Output the [x, y] coordinate of the center of the cell containing the given text.  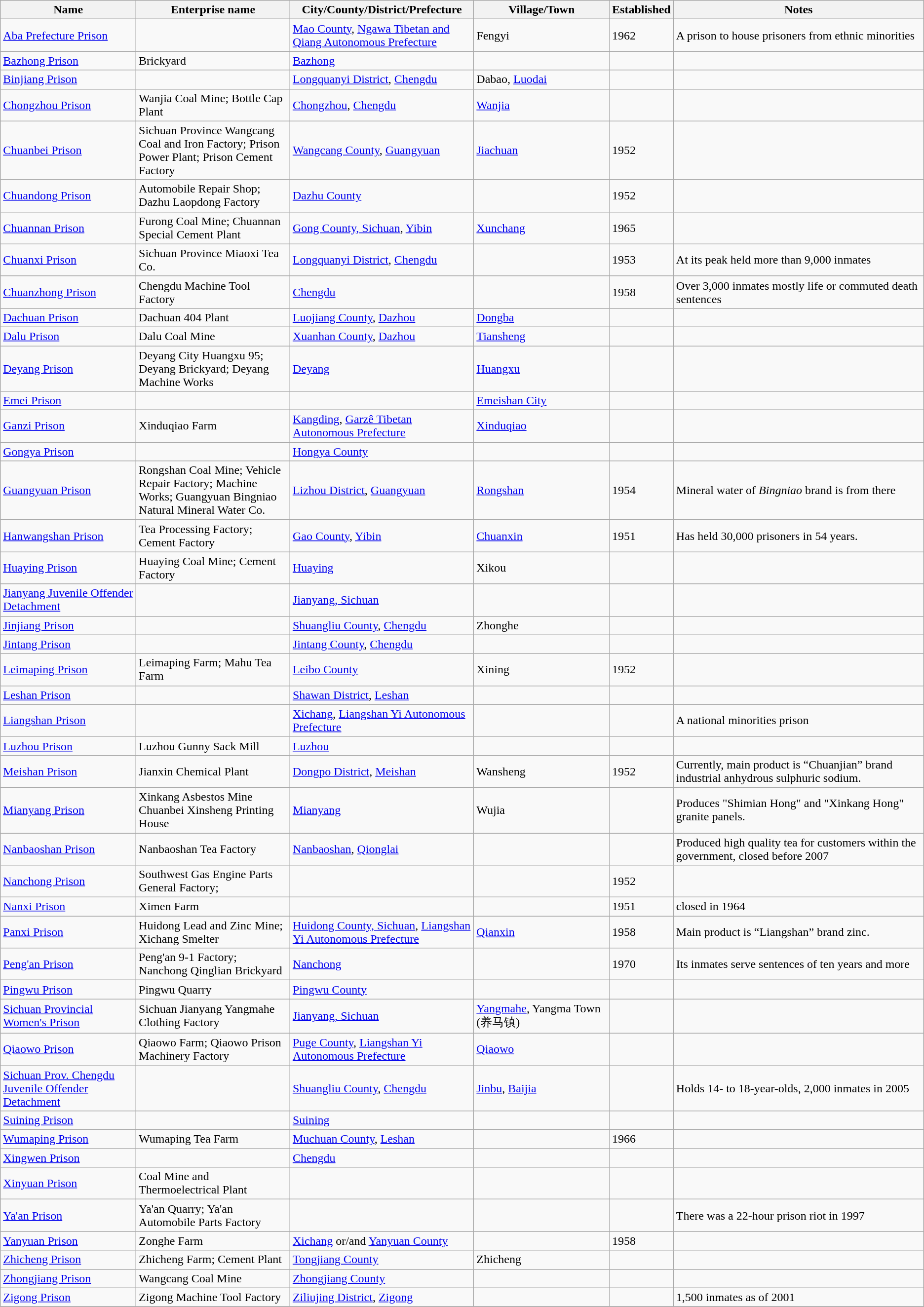
Sichuan Province Wangcang Coal and Iron Factory; Prison Power Plant; Prison Cement Factory [213, 150]
Huangxu [542, 368]
Panxi Prison [68, 932]
Emei Prison [68, 401]
Nanbaoshan Prison [68, 849]
Jintang Prison [68, 644]
Zhongjiang County [382, 1278]
Zhicheng Prison [68, 1260]
Chongzhou, Chengdu [382, 105]
Ya'an Prison [68, 1215]
Its inmates serve sentences of ten years and more [799, 964]
Qiaowo Farm; Qiaowo Prison Machinery Factory [213, 1049]
Wanjia Coal Mine; Bottle Cap Plant [213, 105]
Zigong Machine Tool Factory [213, 1297]
Chuannan Prison [68, 228]
Jianxin Chemical Plant [213, 771]
Wansheng [542, 771]
Chuanbei Prison [68, 150]
Xinyuan Prison [68, 1184]
Established [642, 10]
Lizhou District, Guangyuan [382, 491]
A prison to house prisoners from ethnic minorities [799, 36]
Coal Mine and Thermoelectrical Plant [213, 1184]
Dongpo District, Meishan [382, 771]
Fengyi [542, 36]
Dongba [542, 317]
Dazhu County [382, 195]
Liangshan Prison [68, 721]
Xuanhan County, Dazhou [382, 336]
Jianyang Juvenile Offender Detachment [68, 600]
Yanyuan Prison [68, 1241]
Luzhou [382, 746]
Luzhou Gunny Sack Mill [213, 746]
1966 [642, 1139]
Southwest Gas Engine Parts General Factory; [213, 882]
Peng'an Prison [68, 964]
Xinduqiao [542, 426]
Leshan Prison [68, 695]
Name [68, 10]
Xingwen Prison [68, 1158]
Zhongjiang Prison [68, 1278]
Dalu Coal Mine [213, 336]
Muchuan County, Leshan [382, 1139]
Suining [382, 1120]
Pingwu Prison [68, 990]
Enterprise name [213, 10]
Zhonghe [542, 625]
Jiachuan [542, 150]
Binjiang Prison [68, 79]
Hanwangshan Prison [68, 536]
Mianyang [382, 810]
Zhicheng [542, 1260]
Notes [799, 10]
Nanxi Prison [68, 907]
Mao County, Ngawa Tibetan and Qiang Autonomous Prefecture [382, 36]
Ya'an Quarry; Ya'an Automobile Parts Factory [213, 1215]
There was a 22-hour prison riot in 1997 [799, 1215]
Shawan District, Leshan [382, 695]
Main product is “Liangshan” brand zinc. [799, 932]
Chuanxin [542, 536]
Currently, main product is “Chuanjian” brand industrial anhydrous sulphuric sodium. [799, 771]
A national minorities prison [799, 721]
Brickyard [213, 61]
Kangding, Garzê Tibetan Autonomous Prefecture [382, 426]
Nanbaoshan, Qionglai [382, 849]
Jinbu, Baijia [542, 1088]
1,500 inmates as of 2001 [799, 1297]
Huidong Lead and Zinc Mine; Xichang Smelter [213, 932]
Rongshan [542, 491]
Xinkang Asbestos Mine Chuanbei Xinsheng Printing House [213, 810]
Produced high quality tea for customers within the government, closed before 2007 [799, 849]
Pingwu County [382, 990]
Huaying [382, 568]
Leimaping Prison [68, 669]
Aba Prefecture Prison [68, 36]
Qiaowo Prison [68, 1049]
Qiaowo [542, 1049]
Dabao, Luodai [542, 79]
Wanjia [542, 105]
Produces "Shimian Hong" and "Xinkang Hong" granite panels. [799, 810]
Chongzhou Prison [68, 105]
Leimaping Farm; Mahu Tea Farm [213, 669]
1954 [642, 491]
Mineral water of Bingniao brand is from there [799, 491]
Gao County, Yibin [382, 536]
Hongya County [382, 452]
Guangyuan Prison [68, 491]
Ziliujing District, Zigong [382, 1297]
Chuanzhong Prison [68, 292]
Deyang Prison [68, 368]
Emeishan City [542, 401]
Chengdu Machine Tool Factory [213, 292]
At its peak held more than 9,000 inmates [799, 260]
Ganzi Prison [68, 426]
1965 [642, 228]
Jinjiang Prison [68, 625]
Sichuan Provincial Women's Prison [68, 1016]
Dalu Prison [68, 336]
Deyang City Huangxu 95; Deyang Brickyard; Deyang Machine Works [213, 368]
Huidong County, Sichuan, Liangshan Yi Autonomous Prefecture [382, 932]
Zigong Prison [68, 1297]
Nanbaoshan Tea Factory [213, 849]
Yangmahe, Yangma Town (养马镇) [542, 1016]
Gongya Prison [68, 452]
Wangcang County, Guangyuan [382, 150]
Xunchang [542, 228]
Automobile Repair Shop; Dazhu Laopdong Factory [213, 195]
Suining Prison [68, 1120]
closed in 1964 [799, 907]
Sichuan Province Miaoxi Tea Co. [213, 260]
Sichuan Prov. Chengdu Juvenile Offender Detachment [68, 1088]
Qianxin [542, 932]
Nanchong [382, 964]
Sichuan Jianyang Yangmahe Clothing Factory [213, 1016]
Mianyang Prison [68, 810]
Nanchong Prison [68, 882]
Jintang County, Chengdu [382, 644]
Tongjiang County [382, 1260]
Chuandong Prison [68, 195]
Xichang, Liangshan Yi Autonomous Prefecture [382, 721]
City/County/District/Prefecture [382, 10]
Bazhong [382, 61]
Dachuan Prison [68, 317]
Rongshan Coal Mine; Vehicle Repair Factory; Machine Works; Guangyuan Bingniao Natural Mineral Water Co. [213, 491]
Has held 30,000 prisoners in 54 years. [799, 536]
Dachuan 404 Plant [213, 317]
Luzhou Prison [68, 746]
Zonghe Farm [213, 1241]
Chuanxi Prison [68, 260]
Leibo County [382, 669]
Pingwu Quarry [213, 990]
Meishan Prison [68, 771]
Xikou [542, 568]
Huaying Prison [68, 568]
Bazhong Prison [68, 61]
Village/Town [542, 10]
Wumaping Prison [68, 1139]
Xining [542, 669]
Deyang [382, 368]
Wujia [542, 810]
Over 3,000 inmates mostly life or commuted death sentences [799, 292]
Gong County, Sichuan, Yibin [382, 228]
Furong Coal Mine; Chuannan Special Cement Plant [213, 228]
Zhicheng Farm; Cement Plant [213, 1260]
Puge County, Liangshan Yi Autonomous Prefecture [382, 1049]
Xinduqiao Farm [213, 426]
1962 [642, 36]
1970 [642, 964]
Luojiang County, Dazhou [382, 317]
Wumaping Tea Farm [213, 1139]
Xichang or/and Yanyuan County [382, 1241]
Ximen Farm [213, 907]
Holds 14- to 18-year-olds, 2,000 inmates in 2005 [799, 1088]
Huaying Coal Mine; Cement Factory [213, 568]
Tiansheng [542, 336]
Peng'an 9-1 Factory; Nanchong Qinglian Brickyard [213, 964]
1953 [642, 260]
Tea Processing Factory; Cement Factory [213, 536]
Wangcang Coal Mine [213, 1278]
